Capture the cell that displays the provided text and extract its [x, y] central coordinate. 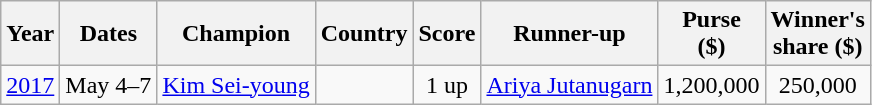
Score [447, 34]
1,200,000 [712, 85]
Winner'sshare ($) [818, 34]
1 up [447, 85]
Year [30, 34]
Runner-up [570, 34]
Country [364, 34]
May 4–7 [108, 85]
Kim Sei-young [236, 85]
Dates [108, 34]
Purse($) [712, 34]
250,000 [818, 85]
Champion [236, 34]
Ariya Jutanugarn [570, 85]
2017 [30, 85]
